Search for the cell housing the specified text and yield its (X, Y) center coordinate. 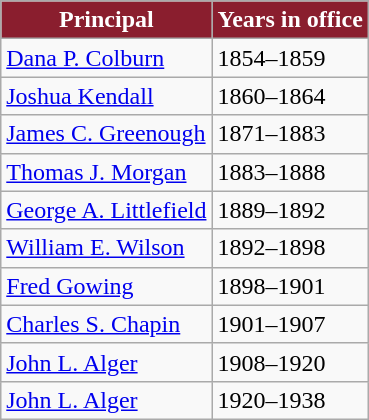
1889–1892 (290, 210)
1908–1920 (290, 362)
William E. Wilson (106, 248)
Charles S. Chapin (106, 324)
1892–1898 (290, 248)
Dana P. Colburn (106, 58)
Years in office (290, 20)
1871–1883 (290, 134)
1860–1864 (290, 96)
1854–1859 (290, 58)
1898–1901 (290, 286)
1920–1938 (290, 400)
James C. Greenough (106, 134)
Principal (106, 20)
George A. Littlefield (106, 210)
1901–1907 (290, 324)
1883–1888 (290, 172)
Thomas J. Morgan (106, 172)
Fred Gowing (106, 286)
Joshua Kendall (106, 96)
